Scan for the cell matching the given text and deliver its (x, y) coordinate at center. 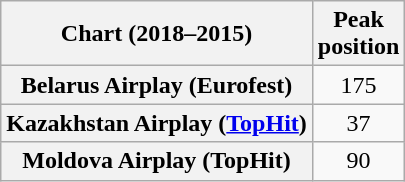
Chart (2018–2015) (157, 34)
Moldova Airplay (TopHit) (157, 161)
Peakposition (358, 34)
37 (358, 123)
Kazakhstan Airplay (TopHit) (157, 123)
90 (358, 161)
175 (358, 85)
Belarus Airplay (Eurofest) (157, 85)
